Provide the (x, y) coordinate of the cell's center where the given text is located.  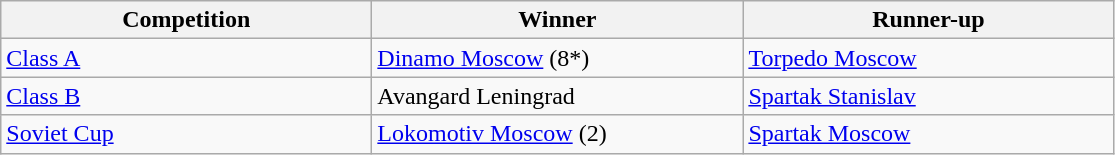
Soviet Cup (186, 134)
Torpedo Moscow (928, 58)
Competition (186, 20)
Spartak Moscow (928, 134)
Spartak Stanislav (928, 96)
Dinamo Moscow (8*) (558, 58)
Runner-up (928, 20)
Class B (186, 96)
Class A (186, 58)
Avangard Leningrad (558, 96)
Lokomotiv Moscow (2) (558, 134)
Winner (558, 20)
